Detect which cell encompasses the target text, then output its [X, Y] center coordinate. 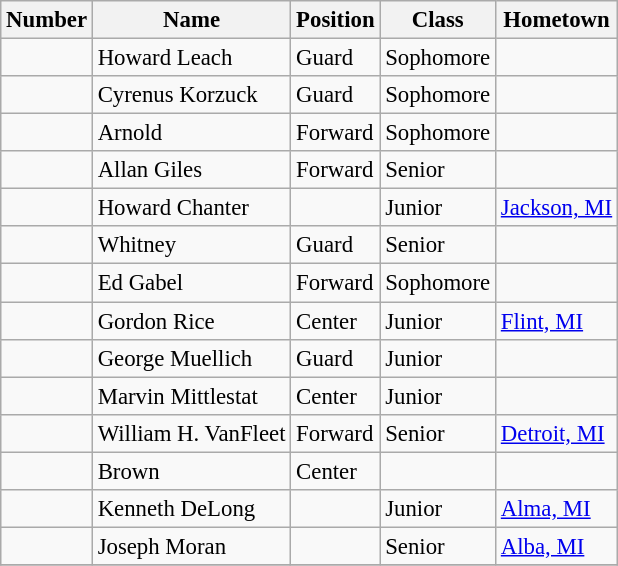
Hometown [557, 20]
Whitney [191, 245]
Jackson, MI [557, 208]
Marvin Mittlestat [191, 396]
Ed Gabel [191, 283]
William H. VanFleet [191, 433]
Allan Giles [191, 170]
Gordon Rice [191, 321]
George Muellich [191, 358]
Brown [191, 471]
Name [191, 20]
Position [336, 20]
Alba, MI [557, 546]
Joseph Moran [191, 546]
Howard Chanter [191, 208]
Arnold [191, 133]
Alma, MI [557, 509]
Kenneth DeLong [191, 509]
Number [47, 20]
Detroit, MI [557, 433]
Howard Leach [191, 58]
Cyrenus Korzuck [191, 95]
Class [438, 20]
Flint, MI [557, 321]
